Scan for the cell matching the given text and deliver its (X, Y) coordinate at center. 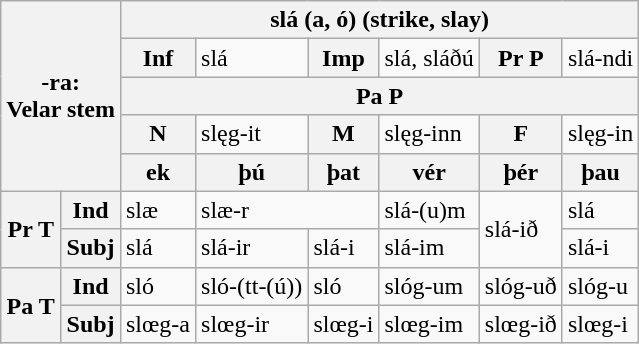
slá, sláðú (429, 58)
N (158, 134)
slæ (158, 210)
slá-ir (252, 248)
þú (252, 172)
þér (520, 172)
ek (158, 172)
sló-(tt-(ú)) (252, 286)
Pr T (31, 229)
slœg-ir (252, 324)
slęg-in (600, 134)
F (520, 134)
Pr P (520, 58)
slá (a, ó) (strike, slay) (379, 20)
þat (344, 172)
slęg-it (252, 134)
slóg-u (600, 286)
Pa T (31, 305)
slá-ndi (600, 58)
slœg-ið (520, 324)
slá-ið (520, 229)
vér (429, 172)
M (344, 134)
slœg-a (158, 324)
slóg-uð (520, 286)
slæ-r (288, 210)
slá-(u)m (429, 210)
-ra: Velar stem (61, 96)
slá-im (429, 248)
þau (600, 172)
slœg-im (429, 324)
Pa P (379, 96)
Inf (158, 58)
Imp (344, 58)
slęg-inn (429, 134)
slóg-um (429, 286)
